Search for the cell housing the specified text and yield its (x, y) center coordinate. 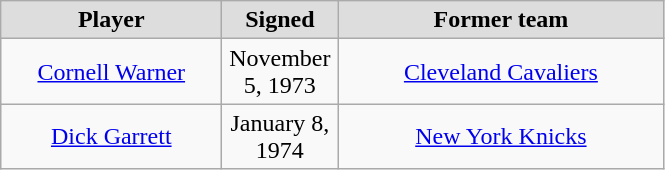
Former team (501, 20)
Player (112, 20)
Signed (280, 20)
January 8, 1974 (280, 136)
Dick Garrett (112, 136)
November 5, 1973 (280, 72)
New York Knicks (501, 136)
Cornell Warner (112, 72)
Cleveland Cavaliers (501, 72)
